Extract the [x, y] coordinate from the center of the cell holding the provided text.  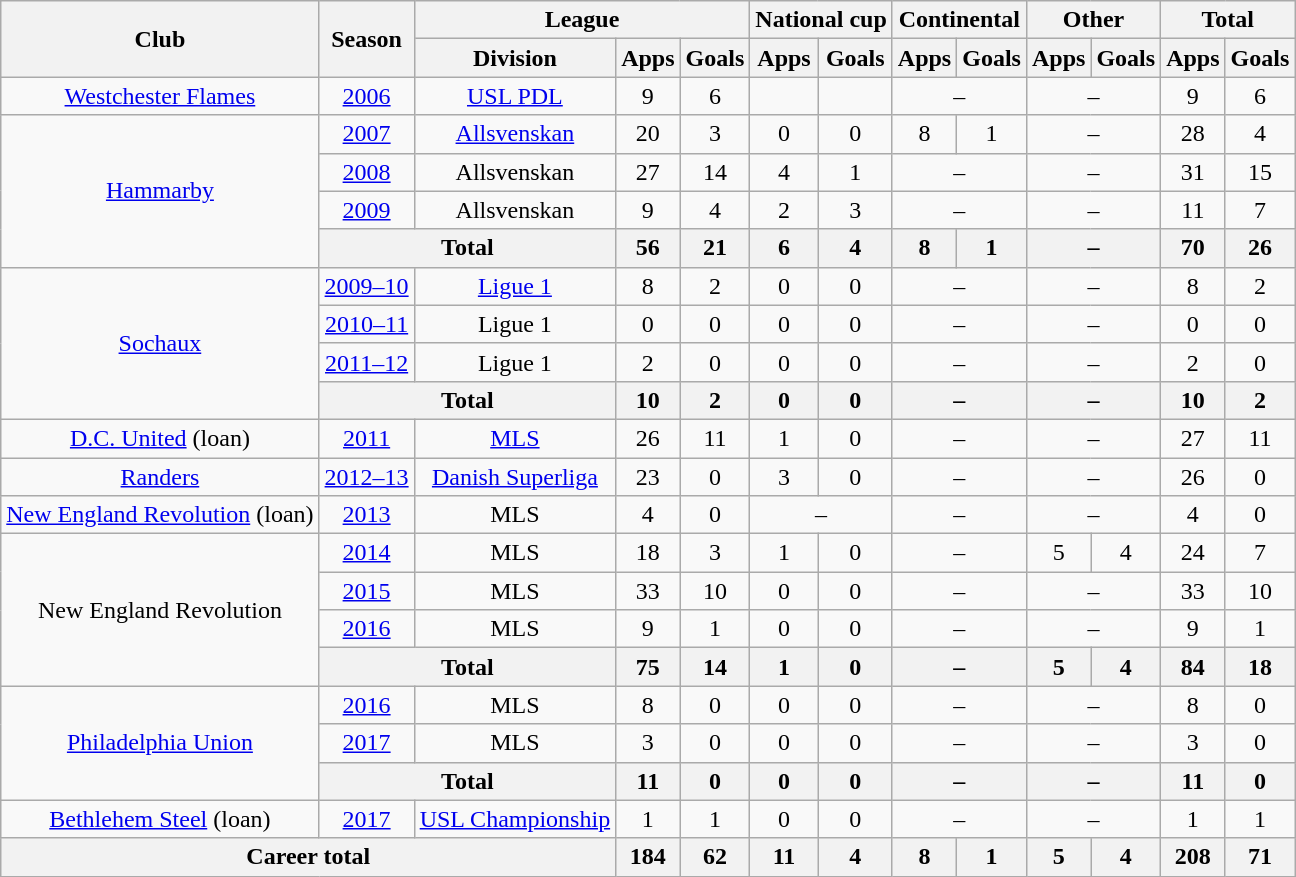
Career total [308, 857]
Danish Superliga [515, 477]
2009 [366, 210]
20 [648, 134]
56 [648, 248]
Hammarby [160, 191]
23 [648, 477]
2012–13 [366, 477]
71 [1260, 857]
Philadelphia Union [160, 743]
Other [1093, 20]
2006 [366, 96]
Randers [160, 477]
84 [1193, 667]
2014 [366, 553]
24 [1193, 553]
USL Championship [515, 819]
28 [1193, 134]
31 [1193, 172]
Club [160, 39]
21 [715, 248]
Continental [959, 20]
62 [715, 857]
National cup [821, 20]
D.C. United (loan) [160, 438]
Season [366, 39]
15 [1260, 172]
Bethlehem Steel (loan) [160, 819]
Division [515, 58]
League [582, 20]
2009–10 [366, 286]
Westchester Flames [160, 96]
New England Revolution [160, 610]
2011 [366, 438]
Sochaux [160, 343]
208 [1193, 857]
2011–12 [366, 362]
2008 [366, 172]
USL PDL [515, 96]
2010–11 [366, 324]
2013 [366, 515]
2007 [366, 134]
70 [1193, 248]
75 [648, 667]
New England Revolution (loan) [160, 515]
2015 [366, 591]
184 [648, 857]
